Pinpoint the cell where the given text exists, returning its (X, Y) midpoint coordinate. 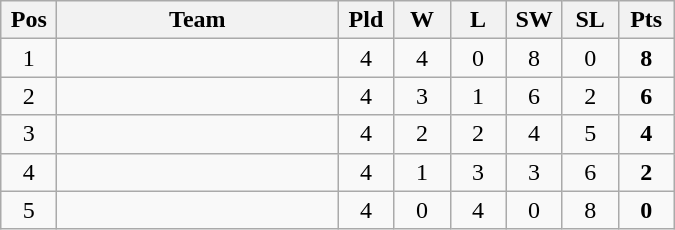
Team (198, 20)
Pts (646, 20)
SW (534, 20)
Pos (29, 20)
SL (590, 20)
L (478, 20)
W (422, 20)
Pld (366, 20)
